Find where the given text appears and provide that cell's center as [X, Y] coordinate. 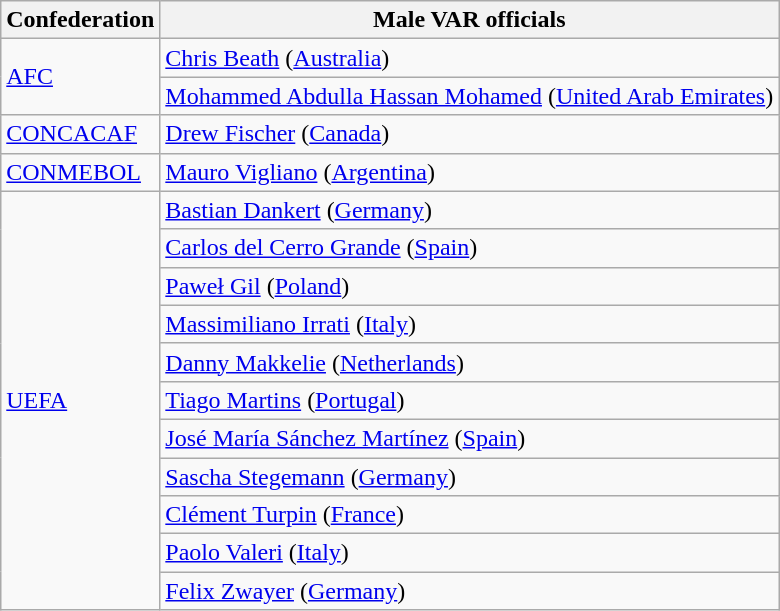
José María Sánchez Martínez (Spain) [470, 438]
Tiago Martins (Portugal) [470, 400]
Massimiliano Irrati (Italy) [470, 324]
Sascha Stegemann (Germany) [470, 477]
Paolo Valeri (Italy) [470, 553]
Bastian Dankert (Germany) [470, 210]
Mohammed Abdulla Hassan Mohamed (United Arab Emirates) [470, 96]
Felix Zwayer (Germany) [470, 591]
Danny Makkelie (Netherlands) [470, 362]
Paweł Gil (Poland) [470, 286]
CONCACAF [80, 134]
AFC [80, 77]
Male VAR officials [470, 20]
Drew Fischer (Canada) [470, 134]
Clément Turpin (France) [470, 515]
Confederation [80, 20]
Mauro Vigliano (Argentina) [470, 172]
Chris Beath (Australia) [470, 58]
Carlos del Cerro Grande (Spain) [470, 248]
CONMEBOL [80, 172]
UEFA [80, 400]
